Find where the given text appears and provide that cell's center as [X, Y] coordinate. 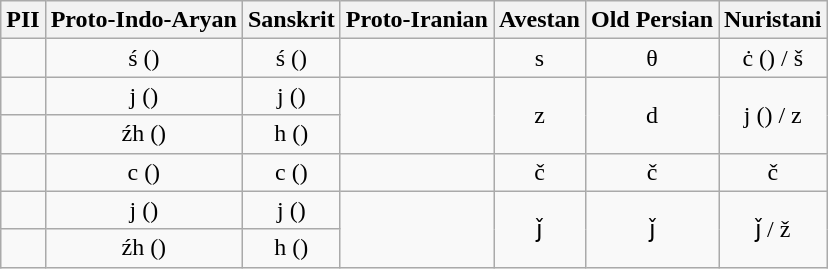
θ [652, 58]
Sanskrit [291, 20]
Nuristani [773, 20]
Proto-Indo-Aryan [144, 20]
Old Persian [652, 20]
Proto-Iranian [416, 20]
s [540, 58]
ċ () / š [773, 58]
PII [23, 20]
ǰ / ž [773, 229]
j () / z [773, 115]
d [652, 115]
z [540, 115]
Avestan [540, 20]
